Return the (X, Y) coordinate for the center point of the cell that contains the specified text.  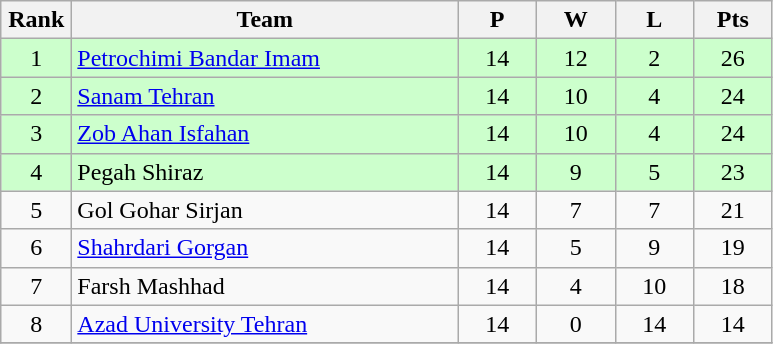
Sanam Tehran (265, 96)
19 (734, 248)
Shahrdari Gorgan (265, 248)
Azad University Tehran (265, 324)
3 (36, 134)
6 (36, 248)
P (498, 20)
W (576, 20)
Petrochimi Bandar Imam (265, 58)
Farsh Mashhad (265, 286)
Team (265, 20)
21 (734, 210)
Zob Ahan Isfahan (265, 134)
23 (734, 172)
Rank (36, 20)
12 (576, 58)
8 (36, 324)
26 (734, 58)
Pts (734, 20)
L (654, 20)
Gol Gohar Sirjan (265, 210)
1 (36, 58)
0 (576, 324)
18 (734, 286)
Pegah Shiraz (265, 172)
